Locate the cell with the specified text and output its [X, Y] center coordinate. 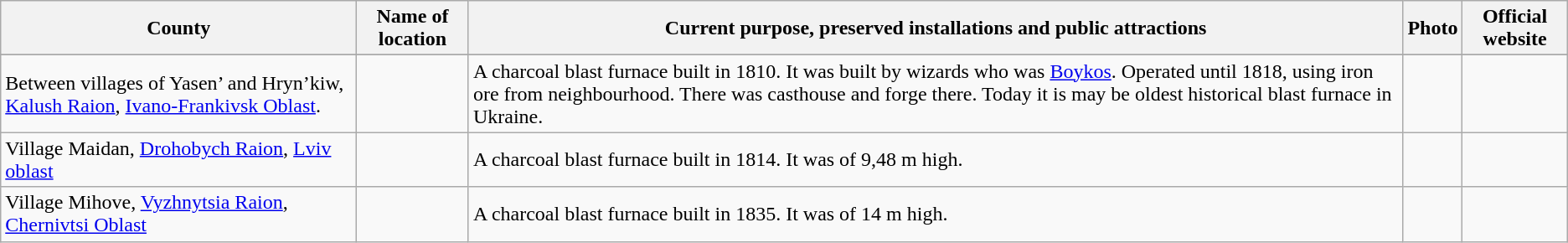
Village Mihove, Vyzhnytsia Raion, Chernivtsi Oblast [179, 215]
Current purpose, preserved installations and public attractions [935, 28]
Official website [1514, 28]
Name of location [413, 28]
A charcoal blast furnace built in 1835. It was of 14 m high. [935, 215]
Between villages of Yasen’ and Hryn’kiw, Kalush Raion, Ivano-Frankivsk Oblast. [179, 94]
County [179, 28]
Photo [1432, 28]
A charcoal blast furnace built in 1814. It was of 9,48 m high. [935, 159]
Village Maidan, Drohobych Raion, Lviv oblast [179, 159]
